Pinpoint the cell where the given text exists, returning its (X, Y) midpoint coordinate. 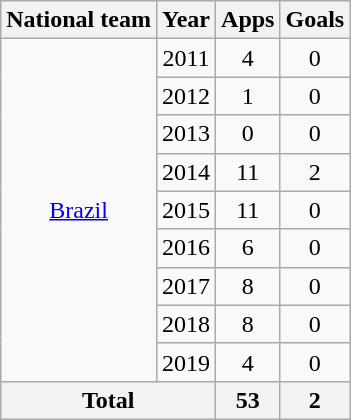
53 (248, 400)
2019 (186, 362)
Total (108, 400)
2012 (186, 96)
2013 (186, 134)
2016 (186, 248)
6 (248, 248)
2018 (186, 324)
2017 (186, 286)
National team (79, 20)
Year (186, 20)
2014 (186, 172)
Goals (315, 20)
2015 (186, 210)
1 (248, 96)
2011 (186, 58)
Apps (248, 20)
Brazil (79, 210)
